Find where the given text appears and provide that cell's center as (X, Y) coordinate. 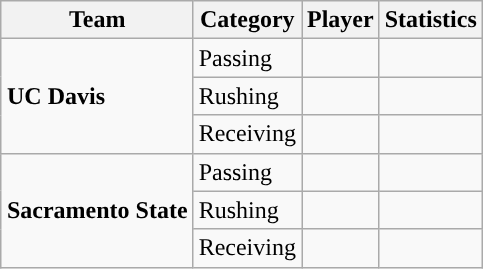
Category (247, 20)
Player (341, 20)
UC Davis (97, 96)
Statistics (430, 20)
Team (97, 20)
Sacramento State (97, 210)
